Determine the [X, Y] coordinate at the center of the cell enclosing the given text.  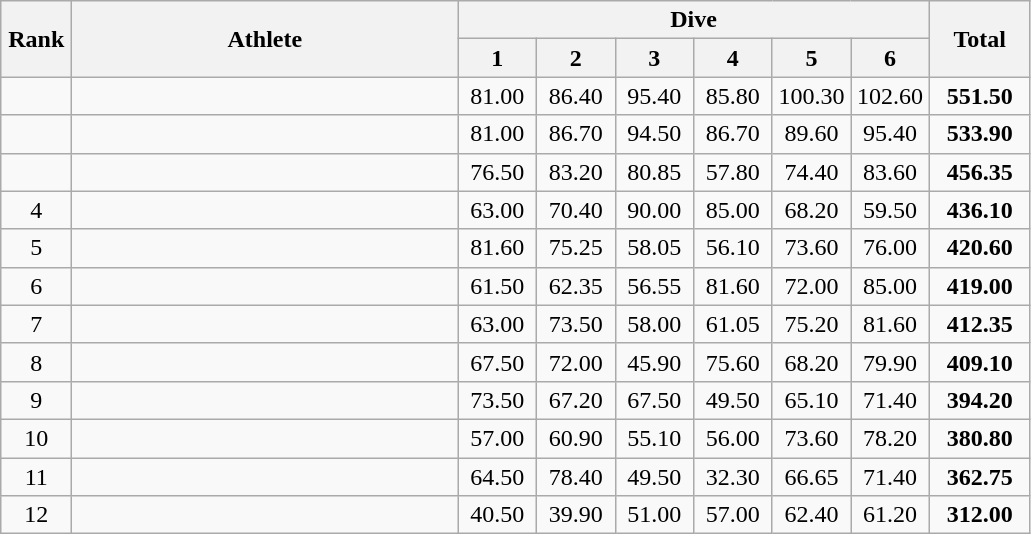
94.50 [654, 134]
1 [498, 58]
78.20 [890, 438]
312.00 [980, 515]
56.10 [734, 248]
Total [980, 39]
9 [36, 400]
67.20 [576, 400]
51.00 [654, 515]
76.00 [890, 248]
85.80 [734, 96]
57.80 [734, 172]
83.60 [890, 172]
61.05 [734, 324]
56.00 [734, 438]
79.90 [890, 362]
Rank [36, 39]
64.50 [498, 477]
74.40 [812, 172]
59.50 [890, 210]
60.90 [576, 438]
62.40 [812, 515]
55.10 [654, 438]
394.20 [980, 400]
419.00 [980, 286]
75.60 [734, 362]
45.90 [654, 362]
32.30 [734, 477]
75.20 [812, 324]
83.20 [576, 172]
412.35 [980, 324]
8 [36, 362]
409.10 [980, 362]
58.00 [654, 324]
456.35 [980, 172]
86.40 [576, 96]
40.50 [498, 515]
551.50 [980, 96]
61.50 [498, 286]
62.35 [576, 286]
78.40 [576, 477]
89.60 [812, 134]
100.30 [812, 96]
66.65 [812, 477]
11 [36, 477]
61.20 [890, 515]
7 [36, 324]
533.90 [980, 134]
10 [36, 438]
90.00 [654, 210]
436.10 [980, 210]
56.55 [654, 286]
70.40 [576, 210]
2 [576, 58]
80.85 [654, 172]
39.90 [576, 515]
75.25 [576, 248]
58.05 [654, 248]
380.80 [980, 438]
76.50 [498, 172]
362.75 [980, 477]
3 [654, 58]
Dive [694, 20]
65.10 [812, 400]
102.60 [890, 96]
12 [36, 515]
Athlete [265, 39]
420.60 [980, 248]
